Determine the (X, Y) coordinate at the center of the cell enclosing the given text.  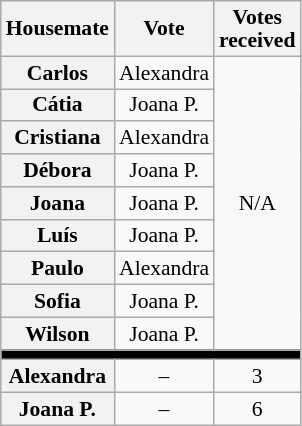
Joana (58, 204)
Wilson (58, 334)
Débora (58, 170)
Carlos (58, 72)
Luís (58, 236)
Votesreceived (257, 28)
3 (257, 376)
Cátia (58, 106)
Cristiana (58, 138)
6 (257, 410)
Sofia (58, 302)
Housemate (58, 28)
Vote (164, 28)
Paulo (58, 268)
N/A (257, 203)
